Scan for the cell matching the given text and deliver its (X, Y) coordinate at center. 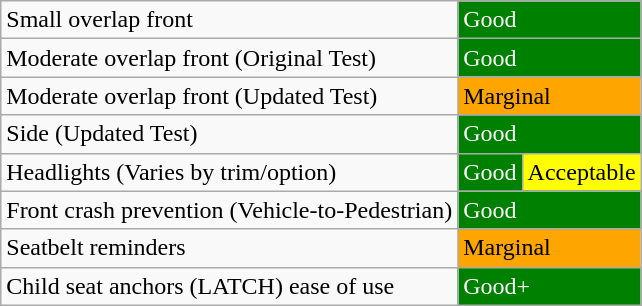
Headlights (Varies by trim/option) (230, 172)
Front crash prevention (Vehicle-to-Pedestrian) (230, 210)
Child seat anchors (LATCH) ease of use (230, 286)
Good+ (550, 286)
Side (Updated Test) (230, 134)
Moderate overlap front (Updated Test) (230, 96)
Seatbelt reminders (230, 248)
Moderate overlap front (Original Test) (230, 58)
Acceptable (582, 172)
Small overlap front (230, 20)
